Return the [X, Y] coordinate for the center point of the cell that contains the specified text.  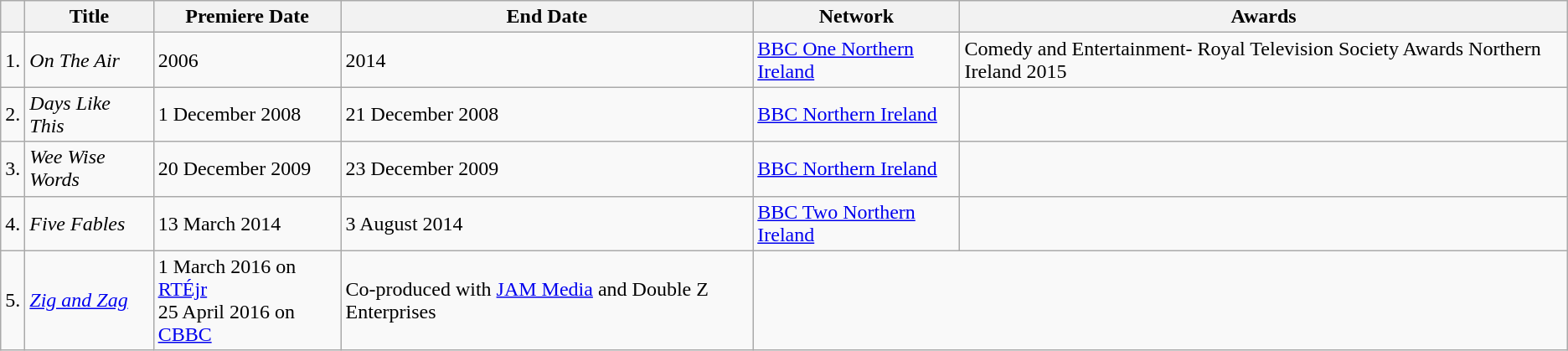
Five Fables [89, 223]
BBC One Northern Ireland [856, 60]
End Date [547, 17]
4. [13, 223]
1 December 2008 [247, 114]
2014 [547, 60]
On The Air [89, 60]
1. [13, 60]
21 December 2008 [547, 114]
Awards [1263, 17]
Co-produced with JAM Media and Double Z Enterprises [547, 300]
1 March 2016 on RTÉjr25 April 2016 on CBBC [247, 300]
Wee Wise Words [89, 169]
3 August 2014 [547, 223]
BBC Two Northern Ireland [856, 223]
Zig and Zag [89, 300]
13 March 2014 [247, 223]
Network [856, 17]
2006 [247, 60]
Title [89, 17]
5. [13, 300]
Premiere Date [247, 17]
23 December 2009 [547, 169]
20 December 2009 [247, 169]
3. [13, 169]
Days Like This [89, 114]
2. [13, 114]
Comedy and Entertainment- Royal Television Society Awards Northern Ireland 2015 [1263, 60]
